Provide the (x, y) coordinate of the cell's center where the given text is located.  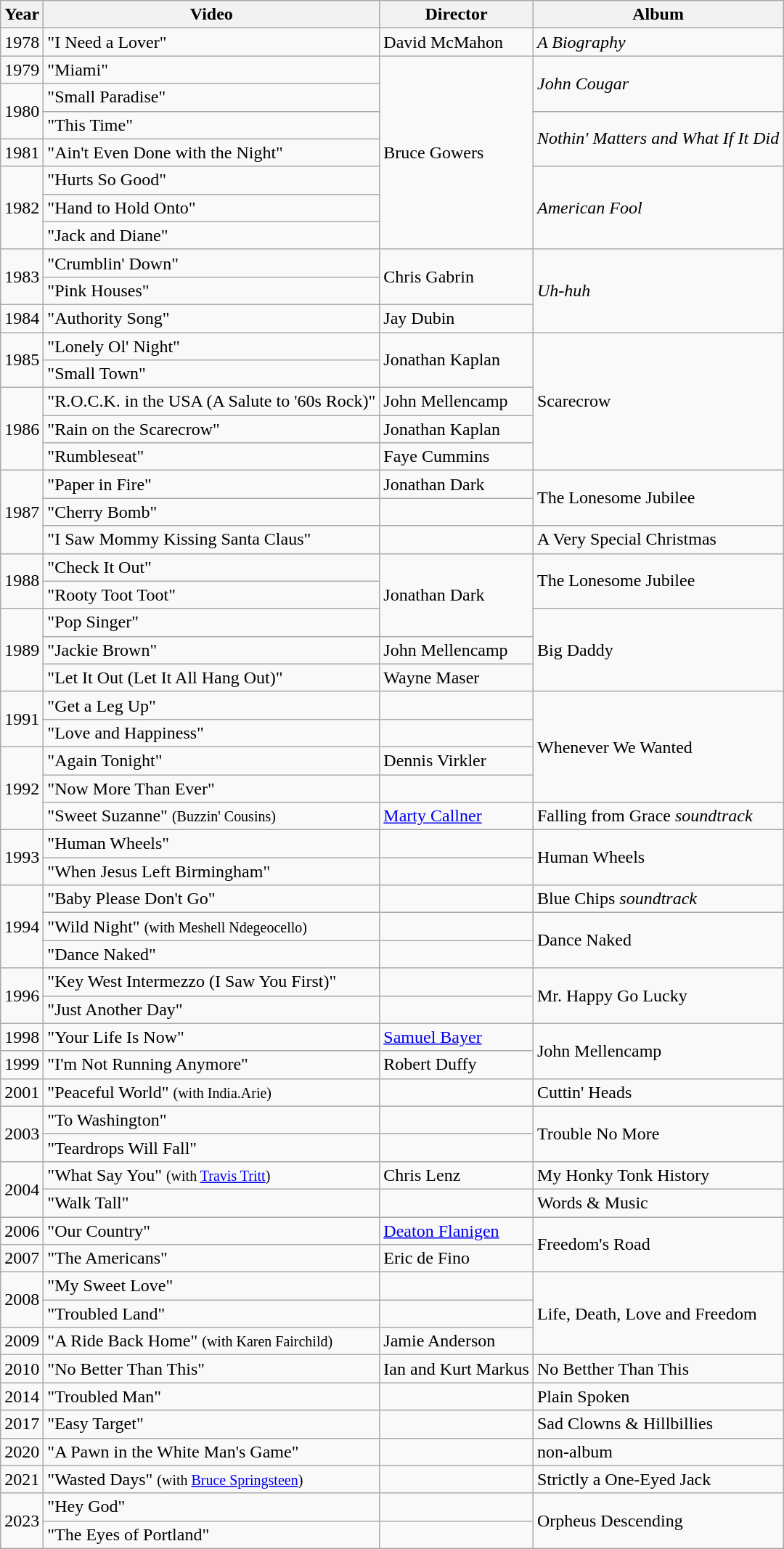
A Biography (658, 42)
1985 (22, 360)
"No Better Than This" (212, 1369)
Chris Gabrin (457, 277)
Director (457, 15)
"Pink Houses" (212, 290)
1998 (22, 1037)
"Human Wheels" (212, 844)
2003 (22, 1134)
"Walk Tall" (212, 1203)
Nothin' Matters and What If It Did (658, 139)
"Easy Target" (212, 1424)
"Jack and Diane" (212, 235)
"Pop Singer" (212, 622)
"Rooty Toot Toot" (212, 595)
"The Eyes of Portland" (212, 1534)
Year (22, 15)
"Your Life Is Now" (212, 1037)
"Hey God" (212, 1507)
"This Time" (212, 125)
2010 (22, 1369)
"Wasted Days" (with Bruce Springsteen) (212, 1479)
1993 (22, 858)
"Troubled Man" (212, 1396)
1978 (22, 42)
"A Pawn in the White Man's Game" (212, 1452)
"I Need a Lover" (212, 42)
"Miami" (212, 70)
"Crumblin' Down" (212, 263)
Words & Music (658, 1203)
1979 (22, 70)
2008 (22, 1300)
Blue Chips soundtrack (658, 899)
1986 (22, 429)
1981 (22, 153)
"What Say You" (with Travis Tritt) (212, 1175)
1989 (22, 650)
"Baby Please Don't Go" (212, 899)
non-album (658, 1452)
"Rain on the Scarecrow" (212, 429)
"Our Country" (212, 1231)
Marty Callner (457, 816)
Eric de Fino (457, 1259)
Cuttin' Heads (658, 1092)
Orpheus Descending (658, 1521)
Jamie Anderson (457, 1341)
Uh-huh (658, 290)
2014 (22, 1396)
"A Ride Back Home" (with Karen Fairchild) (212, 1341)
Jay Dubin (457, 318)
"I Saw Mommy Kissing Santa Claus" (212, 540)
2006 (22, 1231)
Trouble No More (658, 1134)
2009 (22, 1341)
Album (658, 15)
"Small Town" (212, 374)
"I'm Not Running Anymore" (212, 1065)
"Hurts So Good" (212, 180)
"Just Another Day" (212, 1009)
Faye Cummins (457, 457)
A Very Special Christmas (658, 540)
1984 (22, 318)
1983 (22, 277)
"To Washington" (212, 1120)
"Again Tonight" (212, 760)
"Peaceful World" (with India.Arie) (212, 1092)
No Betther Than This (658, 1369)
"Get a Leg Up" (212, 705)
1999 (22, 1065)
1980 (22, 111)
Whenever We Wanted (658, 747)
"Hand to Hold Onto" (212, 208)
"Sweet Suzanne" (Buzzin' Cousins) (212, 816)
"Small Paradise" (212, 97)
"Key West Intermezzo (I Saw You First)" (212, 982)
Chris Lenz (457, 1175)
"Now More Than Ever" (212, 788)
American Fool (658, 208)
Samuel Bayer (457, 1037)
"Jackie Brown" (212, 650)
"Dance Naked" (212, 954)
1996 (22, 996)
2021 (22, 1479)
Dennis Virkler (457, 760)
"When Jesus Left Birmingham" (212, 871)
Big Daddy (658, 650)
"Paper in Fire" (212, 484)
"Troubled Land" (212, 1314)
Video (212, 15)
"Rumbleseat" (212, 457)
1991 (22, 719)
2004 (22, 1189)
2001 (22, 1092)
2020 (22, 1452)
Life, Death, Love and Freedom (658, 1314)
1988 (22, 581)
"R.O.C.K. in the USA (A Salute to '60s Rock)" (212, 402)
Human Wheels (658, 858)
John Cougar (658, 84)
Bruce Gowers (457, 153)
Robert Duffy (457, 1065)
2023 (22, 1521)
Sad Clowns & Hillbillies (658, 1424)
"Love and Happiness" (212, 733)
"The Americans" (212, 1259)
Scarecrow (658, 402)
1982 (22, 208)
"Cherry Bomb" (212, 512)
Deaton Flanigen (457, 1231)
"Authority Song" (212, 318)
2007 (22, 1259)
"Lonely Ol' Night" (212, 346)
"Teardrops Will Fall" (212, 1147)
"My Sweet Love" (212, 1286)
"Let It Out (Let It All Hang Out)" (212, 678)
My Honky Tonk History (658, 1175)
Wayne Maser (457, 678)
"Ain't Even Done with the Night" (212, 153)
"Check It Out" (212, 567)
1992 (22, 788)
Strictly a One-Eyed Jack (658, 1479)
Ian and Kurt Markus (457, 1369)
Falling from Grace soundtrack (658, 816)
2017 (22, 1424)
David McMahon (457, 42)
Freedom's Road (658, 1245)
"Wild Night" (with Meshell Ndegeocello) (212, 927)
Mr. Happy Go Lucky (658, 996)
1987 (22, 512)
Plain Spoken (658, 1396)
Dance Naked (658, 940)
1994 (22, 927)
